For the text-containing cell, return its midpoint in (x, y) coordinate format. 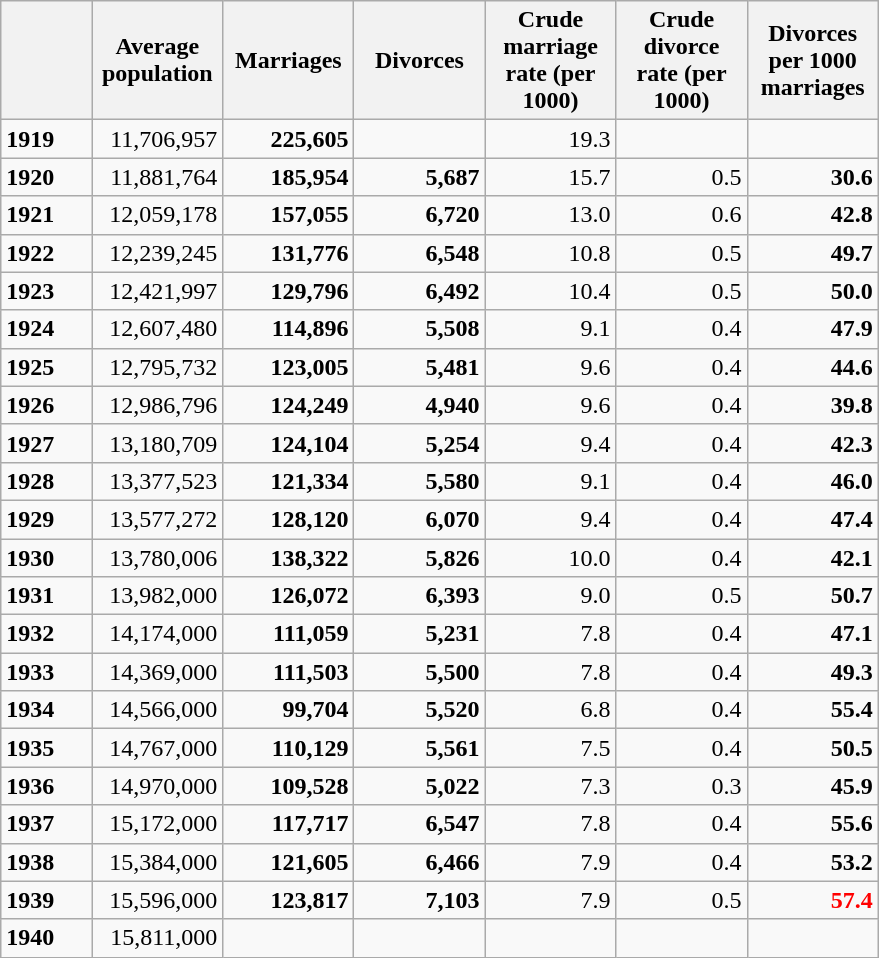
5,481 (420, 367)
13.0 (550, 215)
Divorces per 1000 marriages (812, 60)
50.5 (812, 748)
114,896 (288, 329)
49.7 (812, 253)
15,811,000 (158, 938)
1921 (46, 215)
57.4 (812, 900)
7.5 (550, 748)
14,970,000 (158, 786)
5,500 (420, 672)
99,704 (288, 710)
Marriages (288, 60)
126,072 (288, 596)
19.3 (550, 139)
47.9 (812, 329)
12,239,245 (158, 253)
129,796 (288, 291)
10.0 (550, 557)
124,104 (288, 443)
123,005 (288, 367)
1926 (46, 405)
55.6 (812, 824)
15,172,000 (158, 824)
12,059,178 (158, 215)
1939 (46, 900)
6,492 (420, 291)
11,881,764 (158, 177)
5,254 (420, 443)
6,547 (420, 824)
13,377,523 (158, 481)
55.4 (812, 710)
124,249 (288, 405)
110,129 (288, 748)
109,528 (288, 786)
5,520 (420, 710)
1920 (46, 177)
49.3 (812, 672)
15,384,000 (158, 862)
15.7 (550, 177)
1922 (46, 253)
14,369,000 (158, 672)
10.8 (550, 253)
131,776 (288, 253)
6.8 (550, 710)
5,561 (420, 748)
13,180,709 (158, 443)
5,231 (420, 634)
47.4 (812, 519)
1924 (46, 329)
111,059 (288, 634)
45.9 (812, 786)
1933 (46, 672)
13,982,000 (158, 596)
0.6 (682, 215)
7.3 (550, 786)
13,780,006 (158, 557)
11,706,957 (158, 139)
44.6 (812, 367)
1929 (46, 519)
1919 (46, 139)
5,687 (420, 177)
6,466 (420, 862)
7,103 (420, 900)
47.1 (812, 634)
6,720 (420, 215)
50.7 (812, 596)
1927 (46, 443)
12,421,997 (158, 291)
1938 (46, 862)
12,795,732 (158, 367)
12,986,796 (158, 405)
1930 (46, 557)
Average population (158, 60)
1936 (46, 786)
42.3 (812, 443)
123,817 (288, 900)
4,940 (420, 405)
9.0 (550, 596)
1928 (46, 481)
1923 (46, 291)
157,055 (288, 215)
1932 (46, 634)
42.1 (812, 557)
1937 (46, 824)
1931 (46, 596)
14,767,000 (158, 748)
39.8 (812, 405)
111,503 (288, 672)
12,607,480 (158, 329)
185,954 (288, 177)
1934 (46, 710)
Divorces (420, 60)
121,605 (288, 862)
5,580 (420, 481)
225,605 (288, 139)
5,508 (420, 329)
6,548 (420, 253)
46.0 (812, 481)
10.4 (550, 291)
14,174,000 (158, 634)
1935 (46, 748)
6,393 (420, 596)
53.2 (812, 862)
1925 (46, 367)
1940 (46, 938)
Crude divorce rate (per 1000) (682, 60)
Crude marriage rate (per 1000) (550, 60)
42.8 (812, 215)
117,717 (288, 824)
128,120 (288, 519)
121,334 (288, 481)
14,566,000 (158, 710)
13,577,272 (158, 519)
5,022 (420, 786)
30.6 (812, 177)
50.0 (812, 291)
0.3 (682, 786)
15,596,000 (158, 900)
6,070 (420, 519)
5,826 (420, 557)
138,322 (288, 557)
